Find where the given text appears and provide that cell's center as [x, y] coordinate. 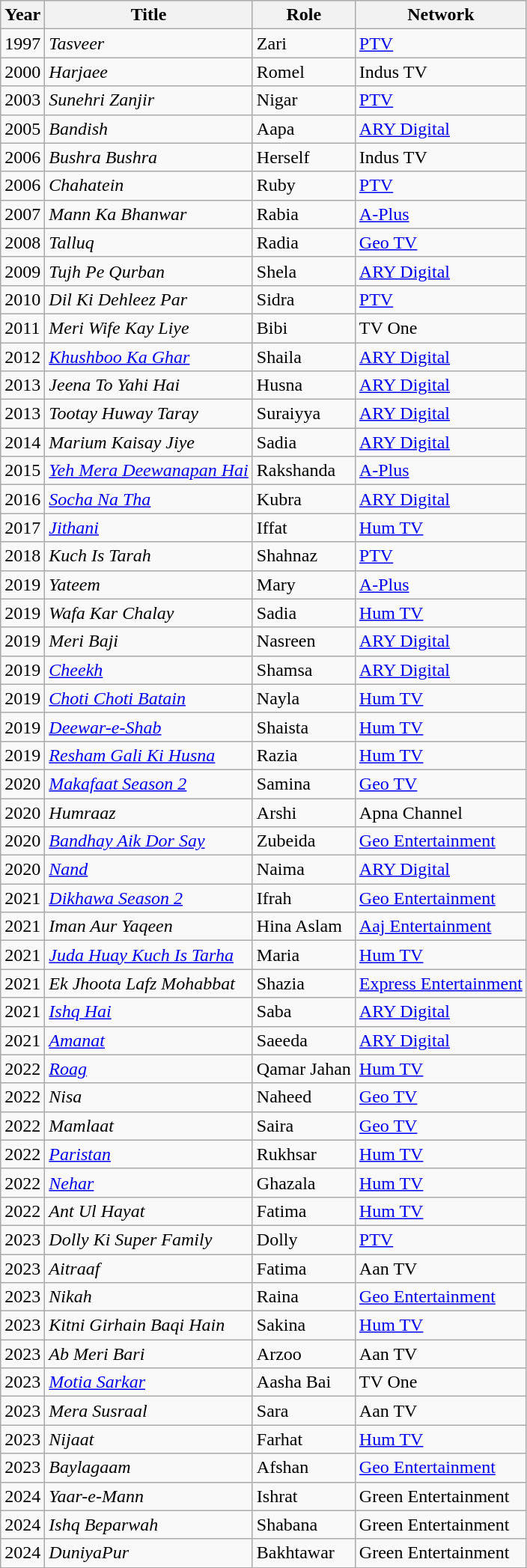
2009 [22, 271]
Saeeda [304, 1040]
Arzoo [304, 1354]
Yeh Mera Deewanapan Hai [149, 471]
Tasveer [149, 43]
2003 [22, 100]
Yateem [149, 585]
Motia Sarkar [149, 1382]
Sara [304, 1411]
Bandhay Aik Dor Say [149, 841]
Samina [304, 784]
Bushra Bushra [149, 157]
Sidra [304, 299]
Dikhawa Season 2 [149, 898]
Rukhsar [304, 1154]
Yaar-e-Mann [149, 1496]
Nigar [304, 100]
Meri Wife Kay Liye [149, 328]
Wafa Kar Chalay [149, 613]
Shaila [304, 357]
Role [304, 15]
Shamsa [304, 670]
2017 [22, 528]
Radia [304, 242]
Razia [304, 755]
Saba [304, 1012]
Saira [304, 1126]
2000 [22, 72]
Network [440, 15]
Ifrah [304, 898]
Shazia [304, 983]
Paristan [149, 1154]
Apna Channel [440, 812]
DuniyaPur [149, 1553]
1997 [22, 43]
Raina [304, 1297]
2011 [22, 328]
Qamar Jahan [304, 1069]
Chahatein [149, 186]
Shaista [304, 727]
Ghazala [304, 1183]
Aapa [304, 129]
2010 [22, 299]
Nasreen [304, 641]
Nand [149, 870]
Kuch Is Tarah [149, 556]
Jithani [149, 528]
2015 [22, 471]
Ruby [304, 186]
Baylagaam [149, 1468]
Aasha Bai [304, 1382]
Mamlaat [149, 1126]
Naima [304, 870]
Hina Aslam [304, 927]
Nayla [304, 698]
Dolly Ki Super Family [149, 1239]
Naheed [304, 1097]
Farhat [304, 1439]
Herself [304, 157]
Suraiyya [304, 414]
Dil Ki Dehleez Par [149, 299]
Makafaat Season 2 [149, 784]
Bibi [304, 328]
Humraaz [149, 812]
Rabia [304, 214]
Zubeida [304, 841]
Cheekh [149, 670]
Deewar-e-Shab [149, 727]
Maria [304, 955]
Zari [304, 43]
Juda Huay Kuch Is Tarha [149, 955]
2012 [22, 357]
Tujh Pe Qurban [149, 271]
Resham Gali Ki Husna [149, 755]
Ishq Hai [149, 1012]
Mann Ka Bhanwar [149, 214]
Khushboo Ka Ghar [149, 357]
2008 [22, 242]
Afshan [304, 1468]
Sakina [304, 1326]
Ishq Beparwah [149, 1525]
Dolly [304, 1239]
Shabana [304, 1525]
Kitni Girhain Baqi Hain [149, 1326]
Nijaat [149, 1439]
Romel [304, 72]
Ek Jhoota Lafz Mohabbat [149, 983]
Bandish [149, 129]
2018 [22, 556]
Iman Aur Yaqeen [149, 927]
2005 [22, 129]
Bakhtawar [304, 1553]
Rakshanda [304, 471]
Meri Baji [149, 641]
Tootay Huway Taray [149, 414]
Express Entertainment [440, 983]
Aaj Entertainment [440, 927]
Kubra [304, 499]
Arshi [304, 812]
Harjaee [149, 72]
2016 [22, 499]
Sunehri Zanjir [149, 100]
Year [22, 15]
Marium Kaisay Jiye [149, 442]
Shahnaz [304, 556]
Ab Meri Bari [149, 1354]
Nehar [149, 1183]
Aitraaf [149, 1269]
2007 [22, 214]
Amanat [149, 1040]
Talluq [149, 242]
Iffat [304, 528]
Mera Susraal [149, 1411]
Ishrat [304, 1496]
Roag [149, 1069]
Socha Na Tha [149, 499]
Nikah [149, 1297]
2014 [22, 442]
Jeena To Yahi Hai [149, 385]
Shela [304, 271]
Husna [304, 385]
Title [149, 15]
Nisa [149, 1097]
Ant Ul Hayat [149, 1211]
Mary [304, 585]
Choti Choti Batain [149, 698]
